Find where the given text appears and provide that cell's center as [X, Y] coordinate. 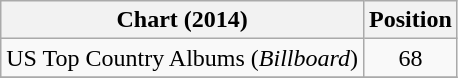
Position [411, 20]
68 [411, 58]
Chart (2014) [182, 20]
US Top Country Albums (Billboard) [182, 58]
